Output the (x, y) coordinate of the center of the cell containing the given text.  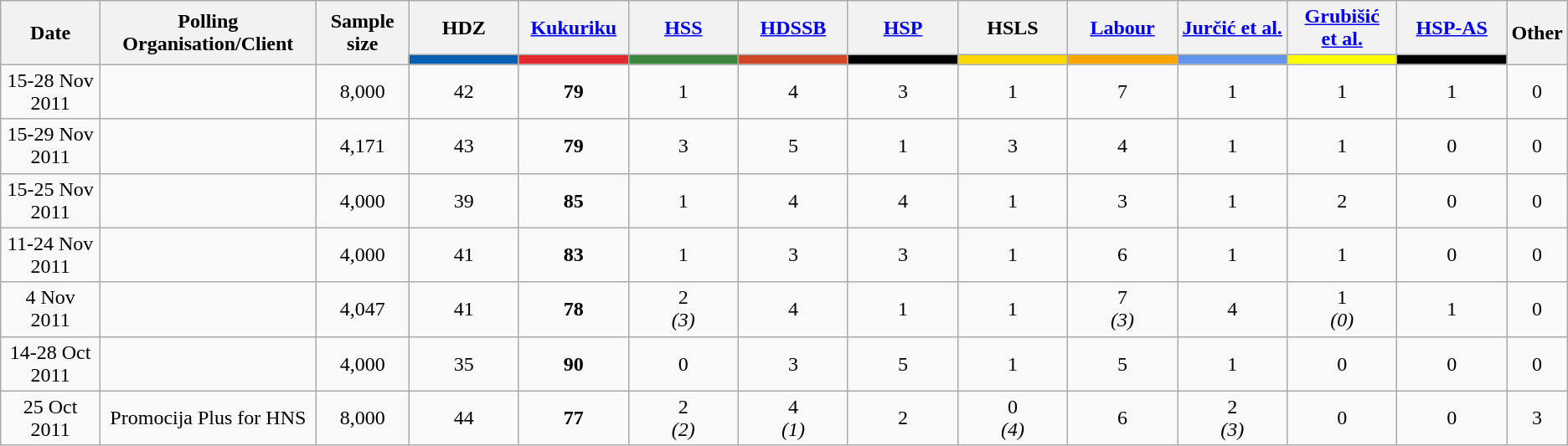
7(3) (1122, 310)
15-25 Nov 2011 (50, 201)
Kukuriku (573, 28)
43 (464, 146)
Grubišić et al. (1342, 28)
Labour (1122, 28)
83 (573, 254)
4 Nov 2011 (50, 310)
HDZ (464, 28)
4,047 (362, 310)
11-24 Nov 2011 (50, 254)
HSLS (1014, 28)
4(1) (792, 418)
42 (464, 92)
14-28 Oct 2011 (50, 363)
39 (464, 201)
2(2) (683, 418)
77 (573, 418)
HDSSB (792, 28)
7 (1122, 92)
44 (464, 418)
35 (464, 363)
0(4) (1014, 418)
Sample size (362, 33)
1(0) (1342, 310)
25 Oct 2011 (50, 418)
Jurčić et al. (1233, 28)
Other (1537, 33)
90 (573, 363)
15-29 Nov 2011 (50, 146)
4,171 (362, 146)
78 (573, 310)
Polling Organisation/Client (208, 33)
Date (50, 33)
85 (573, 201)
HSP (903, 28)
HSP-AS (1452, 28)
HSS (683, 28)
15-28 Nov 2011 (50, 92)
Promocija Plus for HNS (208, 418)
